Locate the cell with the specified text and output its (x, y) center coordinate. 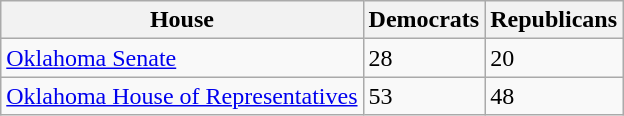
48 (554, 96)
Democrats (424, 20)
Oklahoma House of Representatives (182, 96)
Republicans (554, 20)
Oklahoma Senate (182, 58)
28 (424, 58)
53 (424, 96)
20 (554, 58)
House (182, 20)
